Return the [x, y] coordinate for the center point of the cell that contains the specified text.  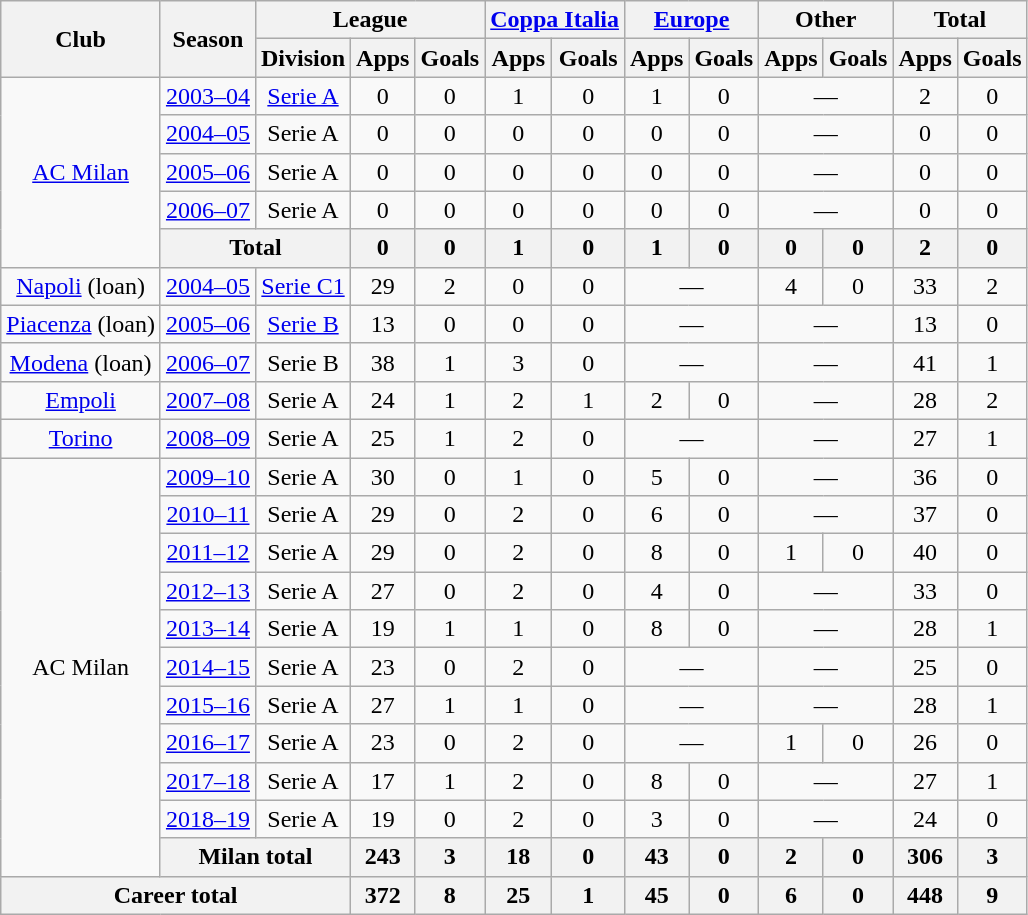
2013–14 [208, 629]
43 [656, 857]
243 [383, 857]
37 [925, 515]
45 [656, 895]
40 [925, 553]
36 [925, 477]
Modena (loan) [81, 362]
2008–09 [208, 438]
18 [518, 857]
372 [383, 895]
Piacenza (loan) [81, 324]
306 [925, 857]
2012–13 [208, 591]
Europe [691, 20]
2007–08 [208, 400]
38 [383, 362]
2016–17 [208, 743]
Division [302, 58]
2014–15 [208, 667]
League [370, 20]
2011–12 [208, 553]
Other [826, 20]
Napoli (loan) [81, 286]
Coppa Italia [555, 20]
2010–11 [208, 515]
448 [925, 895]
5 [656, 477]
2015–16 [208, 705]
Empoli [81, 400]
2003–04 [208, 96]
Club [81, 39]
2009–10 [208, 477]
Career total [176, 895]
17 [383, 781]
41 [925, 362]
2017–18 [208, 781]
Season [208, 39]
Torino [81, 438]
9 [992, 895]
30 [383, 477]
26 [925, 743]
Milan total [255, 857]
2018–19 [208, 819]
Serie C1 [302, 286]
